From the cell containing the given text, extract its center point as [x, y] coordinate. 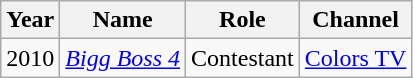
Bigg Boss 4 [123, 58]
2010 [30, 58]
Year [30, 20]
Name [123, 20]
Contestant [243, 58]
Colors TV [356, 58]
Channel [356, 20]
Role [243, 20]
